Provide the [X, Y] coordinate of the cell's center where the given text is located.  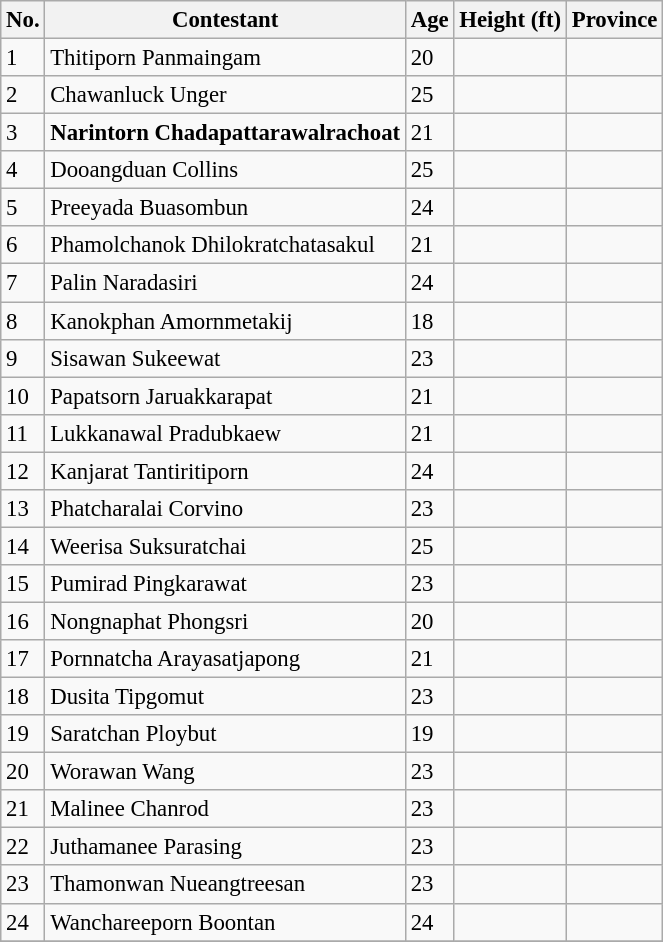
Worawan Wang [226, 772]
Narintorn Chadapattarawalrachoat [226, 133]
Dooangduan Collins [226, 170]
Malinee Chanrod [226, 809]
13 [23, 509]
1 [23, 58]
9 [23, 358]
Pumirad Pingkarawat [226, 584]
8 [23, 321]
Lukkanawal Pradubkaew [226, 433]
4 [23, 170]
12 [23, 471]
Kanjarat Tantiritiporn [226, 471]
Juthamanee Parasing [226, 847]
2 [23, 95]
3 [23, 133]
Contestant [226, 20]
Province [614, 20]
7 [23, 283]
22 [23, 847]
Phamolchanok Dhilokratchatasakul [226, 245]
15 [23, 584]
Saratchan Ploybut [226, 734]
Papatsorn Jaruakkarapat [226, 396]
Wanchareeporn Boontan [226, 922]
Thitiporn Panmaingam [226, 58]
10 [23, 396]
Age [430, 20]
Palin Naradasiri [226, 283]
Kanokphan Amornmetakij [226, 321]
16 [23, 621]
Nongnaphat Phongsri [226, 621]
No. [23, 20]
Thamonwan Nueangtreesan [226, 885]
14 [23, 546]
11 [23, 433]
Chawanluck Unger [226, 95]
Phatcharalai Corvino [226, 509]
Height (ft) [510, 20]
Sisawan Sukeewat [226, 358]
Pornnatcha Arayasatjapong [226, 659]
Preeyada Buasombun [226, 208]
Dusita Tipgomut [226, 697]
17 [23, 659]
5 [23, 208]
Weerisa Suksuratchai [226, 546]
6 [23, 245]
